Identify which cell holds the provided text, then report its (X, Y) central coordinate. 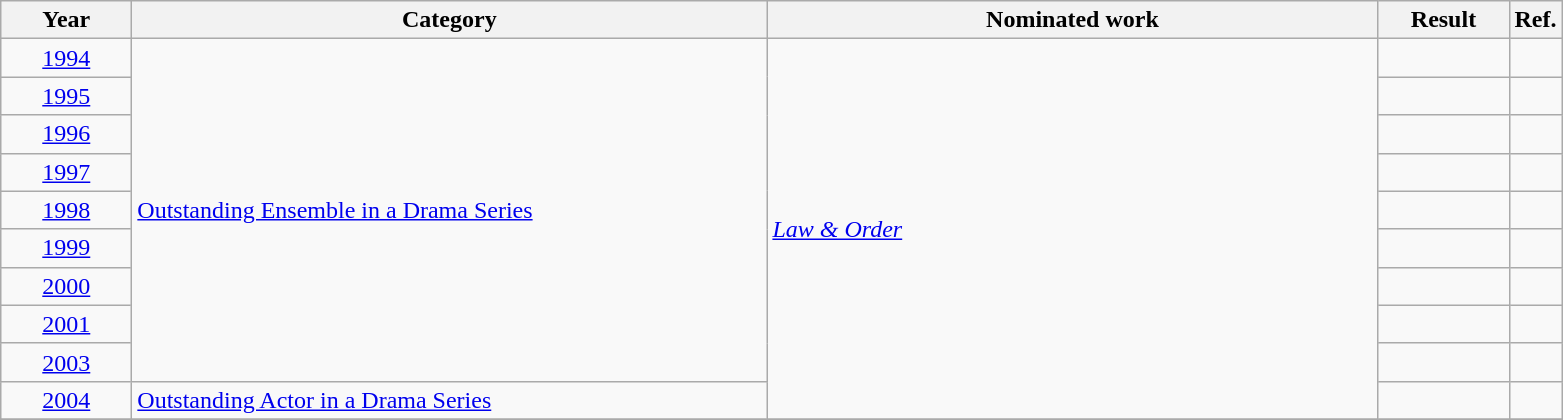
2000 (66, 286)
1995 (66, 96)
Category (450, 20)
Outstanding Actor in a Drama Series (450, 400)
1996 (66, 134)
1999 (66, 248)
1998 (66, 210)
Outstanding Ensemble in a Drama Series (450, 210)
2004 (66, 400)
1994 (66, 58)
2003 (66, 362)
Law & Order (1072, 230)
Result (1444, 20)
2001 (66, 324)
Ref. (1536, 20)
1997 (66, 172)
Nominated work (1072, 20)
Year (66, 20)
